For the text-containing cell, return its midpoint in (x, y) coordinate format. 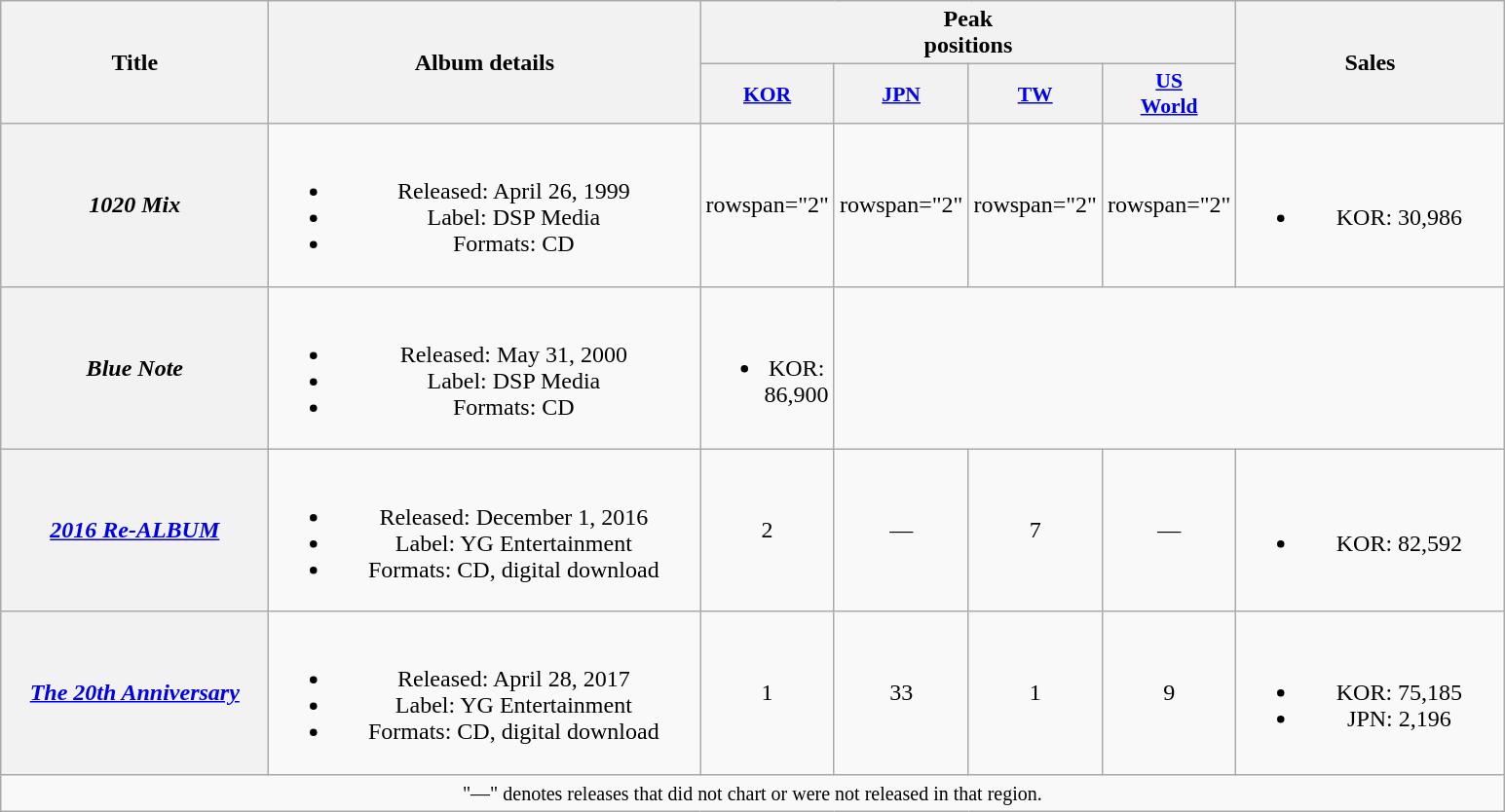
7 (1035, 530)
1020 Mix (134, 204)
Sales (1370, 62)
"—" denotes releases that did not chart or were not released in that region. (752, 793)
33 (901, 693)
Released: April 28, 2017Label: YG EntertainmentFormats: CD, digital download (485, 693)
9 (1169, 693)
KOR: 82,592 (1370, 530)
2016 Re-ALBUM (134, 530)
JPN (901, 93)
Released: December 1, 2016Label: YG EntertainmentFormats: CD, digital download (485, 530)
Peakpositions (968, 33)
The 20th Anniversary (134, 693)
Released: April 26, 1999Label: DSP MediaFormats: CD (485, 204)
KOR: 75,185JPN: 2,196 (1370, 693)
TW (1035, 93)
KOR: 86,900 (768, 368)
Album details (485, 62)
2 (768, 530)
KOR (768, 93)
USWorld (1169, 93)
Title (134, 62)
Blue Note (134, 368)
Released: May 31, 2000Label: DSP MediaFormats: CD (485, 368)
KOR: 30,986 (1370, 204)
